Locate the cell with the specified text and output its (X, Y) center coordinate. 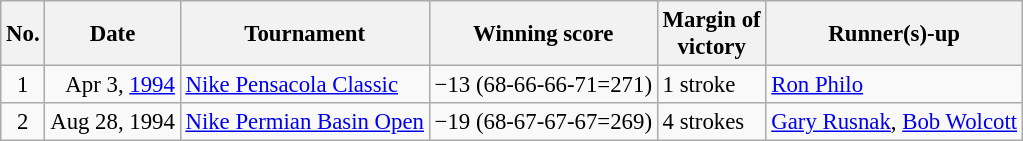
4 strokes (712, 122)
Apr 3, 1994 (112, 85)
Nike Permian Basin Open (304, 122)
Tournament (304, 34)
1 stroke (712, 85)
Gary Rusnak, Bob Wolcott (894, 122)
Date (112, 34)
Ron Philo (894, 85)
−19 (68-67-67-67=269) (543, 122)
Aug 28, 1994 (112, 122)
Winning score (543, 34)
−13 (68-66-66-71=271) (543, 85)
No. (23, 34)
Margin ofvictory (712, 34)
1 (23, 85)
Nike Pensacola Classic (304, 85)
Runner(s)-up (894, 34)
2 (23, 122)
